Detect which cell encompasses the target text, then output its [X, Y] center coordinate. 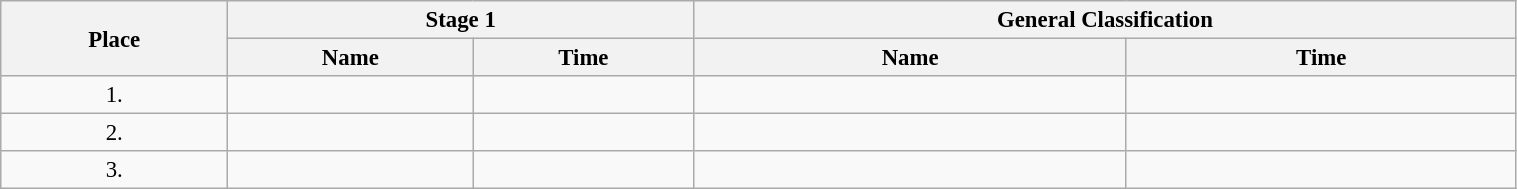
3. [114, 170]
General Classification [1105, 20]
Place [114, 38]
1. [114, 95]
Stage 1 [461, 20]
2. [114, 133]
